Locate the cell with the specified text and output its [x, y] center coordinate. 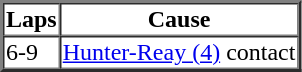
Hunter-Reay (4) contact [180, 52]
Cause [180, 20]
6-9 [32, 52]
Laps [32, 20]
